Pinpoint the cell where the given text exists, returning its (X, Y) midpoint coordinate. 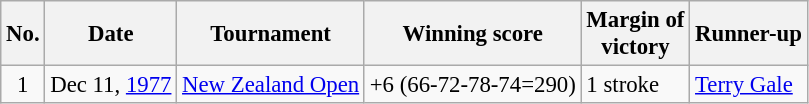
No. (23, 34)
Date (111, 34)
+6 (66-72-78-74=290) (472, 85)
1 stroke (636, 85)
Winning score (472, 34)
Margin ofvictory (636, 34)
Runner-up (748, 34)
Dec 11, 1977 (111, 85)
Tournament (271, 34)
1 (23, 85)
New Zealand Open (271, 85)
Terry Gale (748, 85)
